From the cell containing the given text, extract its center point as (x, y) coordinate. 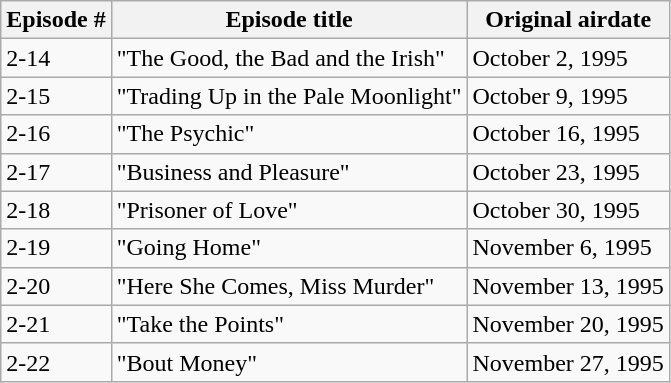
Original airdate (568, 20)
2-22 (56, 362)
"Trading Up in the Pale Moonlight" (289, 96)
November 13, 1995 (568, 286)
2-19 (56, 248)
Episode # (56, 20)
"The Good, the Bad and the Irish" (289, 58)
"Business and Pleasure" (289, 172)
"Prisoner of Love" (289, 210)
2-14 (56, 58)
"Going Home" (289, 248)
"Bout Money" (289, 362)
"The Psychic" (289, 134)
October 9, 1995 (568, 96)
October 16, 1995 (568, 134)
November 6, 1995 (568, 248)
2-16 (56, 134)
2-20 (56, 286)
2-18 (56, 210)
October 23, 1995 (568, 172)
October 30, 1995 (568, 210)
Episode title (289, 20)
October 2, 1995 (568, 58)
2-17 (56, 172)
2-15 (56, 96)
November 27, 1995 (568, 362)
"Take the Points" (289, 324)
November 20, 1995 (568, 324)
2-21 (56, 324)
"Here She Comes, Miss Murder" (289, 286)
